Locate the cell with the specified text and output its (x, y) center coordinate. 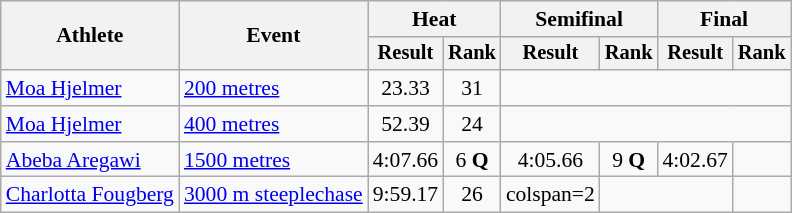
4:05.66 (550, 160)
colspan=2 (550, 195)
6 Q (472, 160)
4:07.66 (406, 160)
52.39 (406, 124)
9:59.17 (406, 195)
Charlotta Fougberg (90, 195)
31 (472, 88)
24 (472, 124)
4:02.67 (694, 160)
23.33 (406, 88)
26 (472, 195)
Final (724, 19)
9 Q (629, 160)
Event (274, 36)
Heat (434, 19)
400 metres (274, 124)
200 metres (274, 88)
3000 m steeplechase (274, 195)
Abeba Aregawi (90, 160)
1500 metres (274, 160)
Semifinal (580, 19)
Athlete (90, 36)
